Return the [X, Y] coordinate for the center point of the cell that contains the specified text.  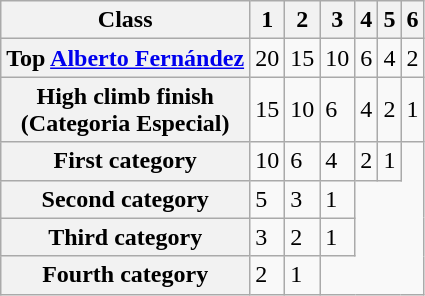
20 [268, 58]
Third category [126, 237]
Class [126, 20]
Top Alberto Fernández [126, 58]
Second category [126, 199]
First category [126, 161]
Fourth category [126, 275]
High climb finish(Categoria Especial) [126, 110]
